Provide the [x, y] coordinate of the cell's center where the given text is located.  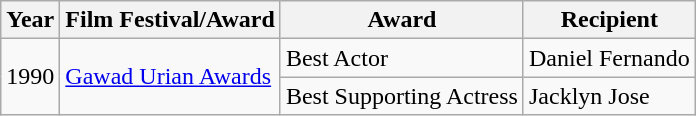
Film Festival/Award [170, 20]
Jacklyn Jose [609, 96]
Best Actor [402, 58]
Daniel Fernando [609, 58]
1990 [30, 77]
Recipient [609, 20]
Award [402, 20]
Gawad Urian Awards [170, 77]
Year [30, 20]
Best Supporting Actress [402, 96]
